For the text-containing cell, return its midpoint in [x, y] coordinate format. 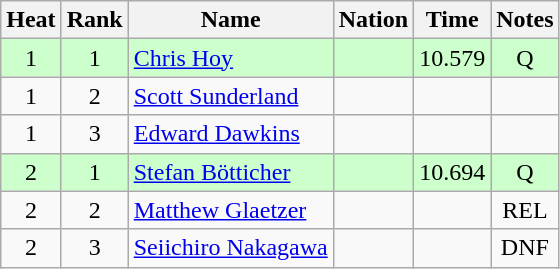
REL [525, 210]
Name [230, 20]
Matthew Glaetzer [230, 210]
10.694 [452, 172]
Rank [94, 20]
DNF [525, 248]
Stefan Bötticher [230, 172]
Scott Sunderland [230, 96]
Time [452, 20]
Chris Hoy [230, 58]
Edward Dawkins [230, 134]
Notes [525, 20]
Heat [31, 20]
10.579 [452, 58]
Nation [373, 20]
Seiichiro Nakagawa [230, 248]
